Identify which cell holds the provided text, then report its [X, Y] central coordinate. 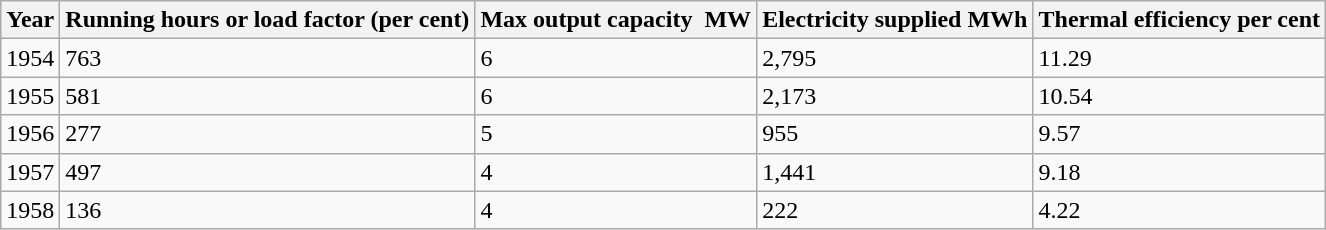
9.57 [1180, 134]
2,173 [895, 96]
Thermal efficiency per cent [1180, 20]
1956 [30, 134]
581 [268, 96]
1955 [30, 96]
Max output capacity MW [616, 20]
1957 [30, 172]
1,441 [895, 172]
Year [30, 20]
4.22 [1180, 210]
1958 [30, 210]
11.29 [1180, 58]
1954 [30, 58]
2,795 [895, 58]
9.18 [1180, 172]
136 [268, 210]
955 [895, 134]
Electricity supplied MWh [895, 20]
222 [895, 210]
763 [268, 58]
Running hours or load factor (per cent) [268, 20]
10.54 [1180, 96]
497 [268, 172]
5 [616, 134]
277 [268, 134]
